Determine the [X, Y] coordinate at the center of the cell enclosing the given text.  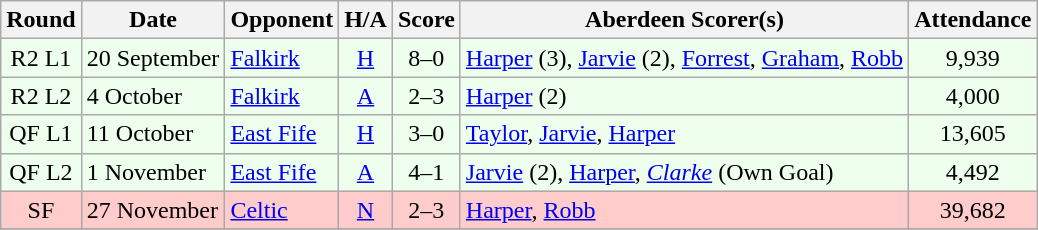
4 October [153, 96]
4–1 [426, 172]
Celtic [282, 210]
Attendance [973, 20]
11 October [153, 134]
8–0 [426, 58]
39,682 [973, 210]
Opponent [282, 20]
Jarvie (2), Harper, Clarke (Own Goal) [684, 172]
9,939 [973, 58]
4,492 [973, 172]
N [366, 210]
4,000 [973, 96]
Aberdeen Scorer(s) [684, 20]
13,605 [973, 134]
1 November [153, 172]
Round [41, 20]
QF L2 [41, 172]
Harper, Robb [684, 210]
Date [153, 20]
QF L1 [41, 134]
R2 L2 [41, 96]
H/A [366, 20]
3–0 [426, 134]
Taylor, Jarvie, Harper [684, 134]
20 September [153, 58]
R2 L1 [41, 58]
Score [426, 20]
Harper (2) [684, 96]
27 November [153, 210]
SF [41, 210]
Harper (3), Jarvie (2), Forrest, Graham, Robb [684, 58]
